Pinpoint the cell where the given text exists, returning its [X, Y] midpoint coordinate. 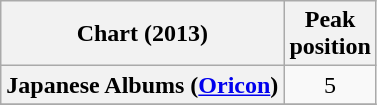
Japanese Albums (Oricon) [142, 85]
5 [330, 85]
Chart (2013) [142, 34]
Peakposition [330, 34]
